Locate the cell with the specified text and output its [X, Y] center coordinate. 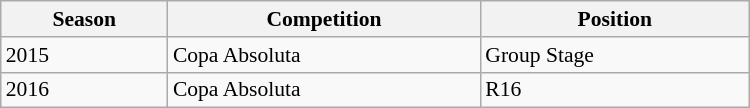
R16 [614, 90]
Competition [324, 19]
Position [614, 19]
2016 [84, 90]
Group Stage [614, 54]
2015 [84, 54]
Season [84, 19]
